Locate the cell with the specified text and output its [X, Y] center coordinate. 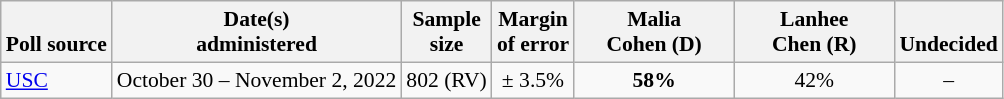
October 30 – November 2, 2022 [257, 80]
– [948, 80]
Date(s)administered [257, 32]
42% [814, 80]
Poll source [56, 32]
802 (RV) [446, 80]
MaliaCohen (D) [654, 32]
Samplesize [446, 32]
± 3.5% [533, 80]
USC [56, 80]
58% [654, 80]
Undecided [948, 32]
Marginof error [533, 32]
LanheeChen (R) [814, 32]
